Determine the (x, y) coordinate at the center of the cell enclosing the given text.  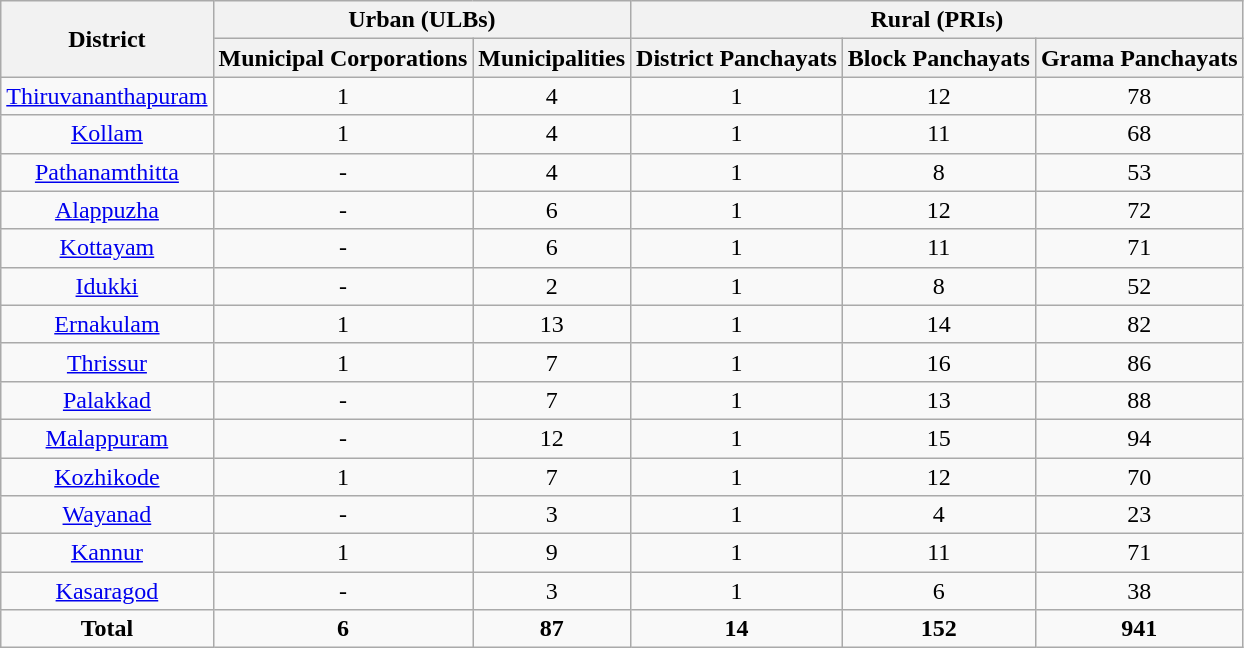
94 (1139, 438)
15 (938, 438)
Pathanamthitta (107, 172)
53 (1139, 172)
Thiruvananthapuram (107, 96)
52 (1139, 286)
Wayanad (107, 515)
Total (107, 629)
Block Panchayats (938, 58)
Kozhikode (107, 477)
9 (552, 553)
Ernakulam (107, 324)
16 (938, 362)
78 (1139, 96)
Palakkad (107, 400)
23 (1139, 515)
Kottayam (107, 248)
District Panchayats (737, 58)
88 (1139, 400)
70 (1139, 477)
Alappuzha (107, 210)
82 (1139, 324)
Municipalities (552, 58)
Rural (PRIs) (938, 20)
86 (1139, 362)
Idukki (107, 286)
Kannur (107, 553)
Grama Panchayats (1139, 58)
941 (1139, 629)
68 (1139, 134)
152 (938, 629)
Thrissur (107, 362)
Municipal Corporations (343, 58)
2 (552, 286)
Urban (ULBs) (422, 20)
72 (1139, 210)
Malappuram (107, 438)
87 (552, 629)
Kasaragod (107, 591)
38 (1139, 591)
District (107, 39)
Kollam (107, 134)
